Return the [x, y] coordinate for the center point of the cell that contains the specified text.  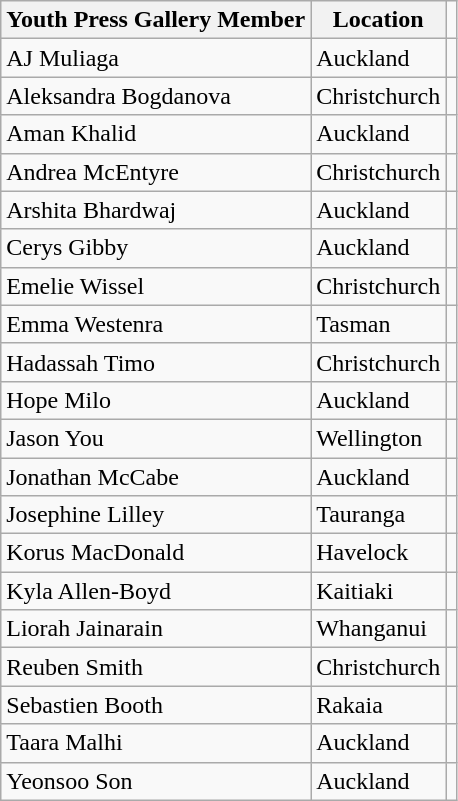
Arshita Bhardwaj [156, 210]
Hadassah Timo [156, 362]
Cerys Gibby [156, 248]
Kyla Allen-Boyd [156, 591]
Rakaia [378, 705]
Andrea McEntyre [156, 172]
AJ Muliaga [156, 58]
Youth Press Gallery Member [156, 20]
Emelie Wissel [156, 286]
Jonathan McCabe [156, 477]
Tauranga [378, 515]
Wellington [378, 438]
Aleksandra Bogdanova [156, 96]
Reuben Smith [156, 667]
Josephine Lilley [156, 515]
Havelock [378, 553]
Jason You [156, 438]
Tasman [378, 324]
Liorah Jainarain [156, 629]
Sebastien Booth [156, 705]
Whanganui [378, 629]
Emma Westenra [156, 324]
Taara Malhi [156, 743]
Location [378, 20]
Korus MacDonald [156, 553]
Aman Khalid [156, 134]
Hope Milo [156, 400]
Yeonsoo Son [156, 781]
Kaitiaki [378, 591]
